Search for the cell housing the specified text and yield its (X, Y) center coordinate. 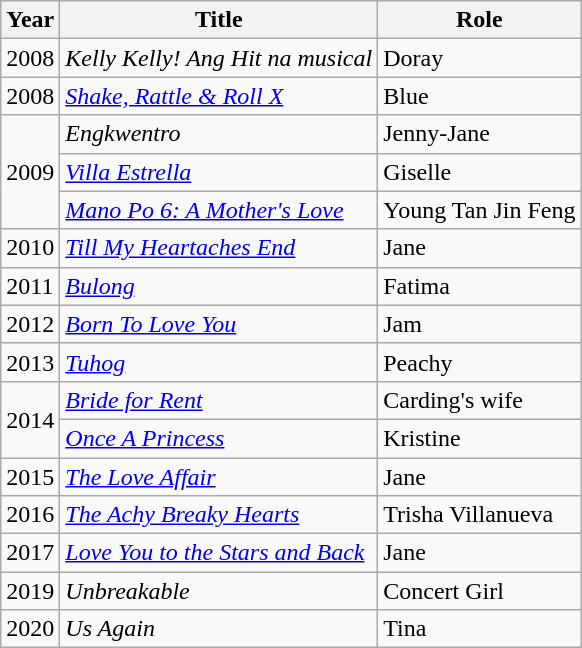
Young Tan Jin Feng (480, 210)
Shake, Rattle & Roll X (219, 96)
Tina (480, 629)
Role (480, 20)
Till My Heartaches End (219, 248)
Carding's wife (480, 400)
Jenny-Jane (480, 134)
2015 (30, 477)
Born To Love You (219, 324)
Trisha Villanueva (480, 515)
Unbreakable (219, 591)
2012 (30, 324)
Villa Estrella (219, 172)
Blue (480, 96)
2020 (30, 629)
Fatima (480, 286)
2009 (30, 172)
Mano Po 6: A Mother's Love (219, 210)
Year (30, 20)
2017 (30, 553)
Engkwentro (219, 134)
2011 (30, 286)
Kelly Kelly! Ang Hit na musical (219, 58)
The Love Affair (219, 477)
Tuhog (219, 362)
Bulong (219, 286)
Doray (480, 58)
2019 (30, 591)
Peachy (480, 362)
Kristine (480, 438)
2014 (30, 419)
2013 (30, 362)
Concert Girl (480, 591)
Once A Princess (219, 438)
2016 (30, 515)
Giselle (480, 172)
Title (219, 20)
Bride for Rent (219, 400)
2010 (30, 248)
The Achy Breaky Hearts (219, 515)
Jam (480, 324)
Us Again (219, 629)
Love You to the Stars and Back (219, 553)
